Output the [x, y] coordinate of the center of the cell containing the given text.  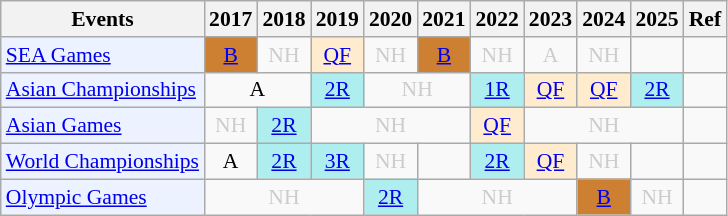
2022 [498, 19]
SEA Games [102, 55]
2025 [656, 19]
Events [102, 19]
Asian Games [102, 126]
1R [498, 90]
2018 [284, 19]
3R [338, 162]
Olympic Games [102, 197]
Asian Championships [102, 90]
2017 [230, 19]
World Championships [102, 162]
2023 [550, 19]
2019 [338, 19]
2020 [390, 19]
2024 [604, 19]
2021 [444, 19]
Ref [705, 19]
